Return [x, y] of the center of cell containing provided text 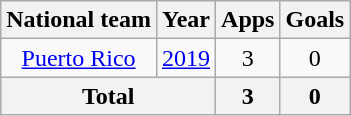
Total [108, 96]
Puerto Rico [79, 58]
Goals [315, 20]
Year [186, 20]
2019 [186, 58]
National team [79, 20]
Apps [248, 20]
